Return the [X, Y] coordinate for the center point of the cell that contains the specified text.  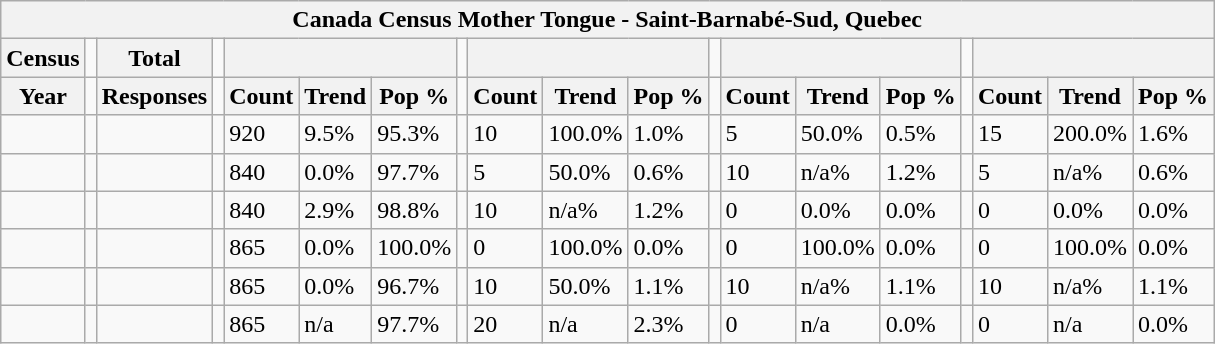
1.0% [668, 134]
9.5% [336, 134]
Census [43, 58]
96.7% [414, 286]
95.3% [414, 134]
20 [506, 324]
98.8% [414, 210]
Year [43, 96]
200.0% [1090, 134]
Responses [154, 96]
Canada Census Mother Tongue - Saint-Barnabé-Sud, Quebec [608, 20]
2.3% [668, 324]
1.6% [1172, 134]
2.9% [336, 210]
920 [262, 134]
0.5% [920, 134]
15 [1010, 134]
Total [154, 58]
